Detect which cell encompasses the target text, then output its [x, y] center coordinate. 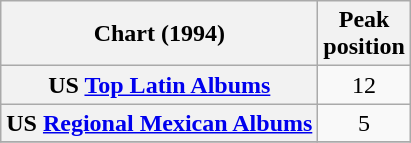
US Regional Mexican Albums [160, 123]
Chart (1994) [160, 34]
US Top Latin Albums [160, 85]
Peakposition [364, 34]
5 [364, 123]
12 [364, 85]
